Extract the [x, y] coordinate from the center of the cell holding the provided text.  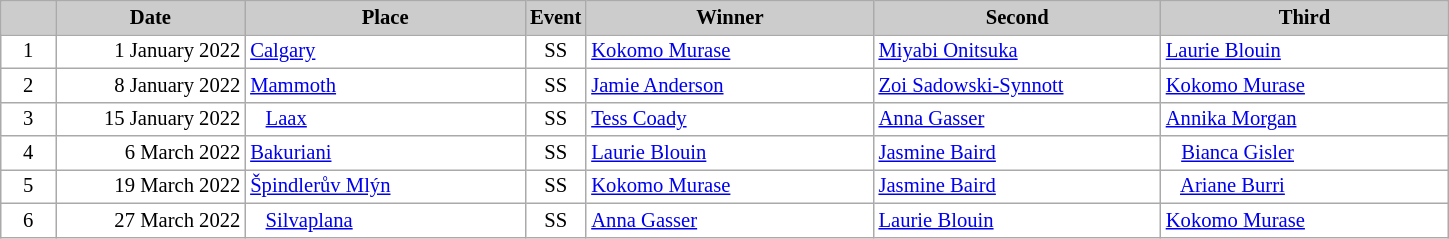
3 [28, 119]
Miyabi Onitsuka [1018, 51]
15 January 2022 [151, 119]
Zoi Sadowski-Synnott [1018, 85]
Bianca Gisler [1304, 153]
4 [28, 153]
Mammoth [385, 85]
1 January 2022 [151, 51]
Bakuriani [385, 153]
1 [28, 51]
19 March 2022 [151, 186]
27 March 2022 [151, 220]
Silvaplana [385, 220]
Špindlerův Mlýn [385, 186]
Date [151, 17]
Ariane Burri [1304, 186]
Annika Morgan [1304, 119]
Laax [385, 119]
6 March 2022 [151, 153]
8 January 2022 [151, 85]
Tess Coady [730, 119]
Calgary [385, 51]
Third [1304, 17]
Second [1018, 17]
Jamie Anderson [730, 85]
Place [385, 17]
6 [28, 220]
2 [28, 85]
Event [556, 17]
Winner [730, 17]
5 [28, 186]
